Scan for the cell matching the given text and deliver its [x, y] coordinate at center. 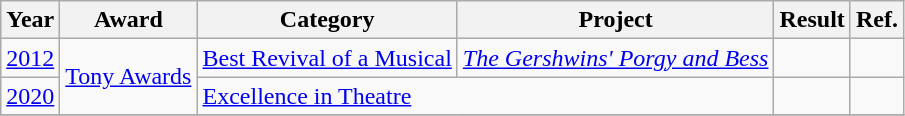
Award [128, 20]
Excellence in Theatre [486, 96]
2012 [30, 58]
The Gershwins' Porgy and Bess [616, 58]
2020 [30, 96]
Result [812, 20]
Category [327, 20]
Project [616, 20]
Year [30, 20]
Tony Awards [128, 77]
Best Revival of a Musical [327, 58]
Ref. [876, 20]
